Return the (X, Y) coordinate for the center point of the cell that contains the specified text.  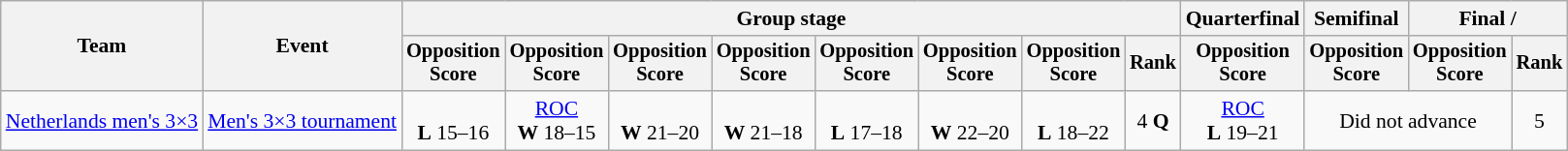
W 22–20 (970, 120)
Quarterfinal (1243, 18)
Netherlands men's 3×3 (102, 120)
5 (1540, 120)
L 17–18 (867, 120)
Final / (1488, 18)
Men's 3×3 tournament (303, 120)
L 15–16 (454, 120)
Semifinal (1356, 18)
L 18–22 (1074, 120)
ROC W 18–15 (557, 120)
W 21–20 (659, 120)
Did not advance (1408, 120)
4 Q (1153, 120)
Event (303, 46)
ROC L 19–21 (1243, 120)
Team (102, 46)
Group stage (791, 18)
W 21–18 (764, 120)
